Determine the (X, Y) coordinate at the center of the cell enclosing the given text.  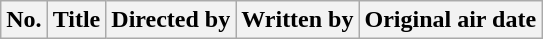
Written by (298, 20)
No. (24, 20)
Original air date (450, 20)
Directed by (171, 20)
Title (76, 20)
